Return the (X, Y) coordinate for the center point of the cell that contains the specified text.  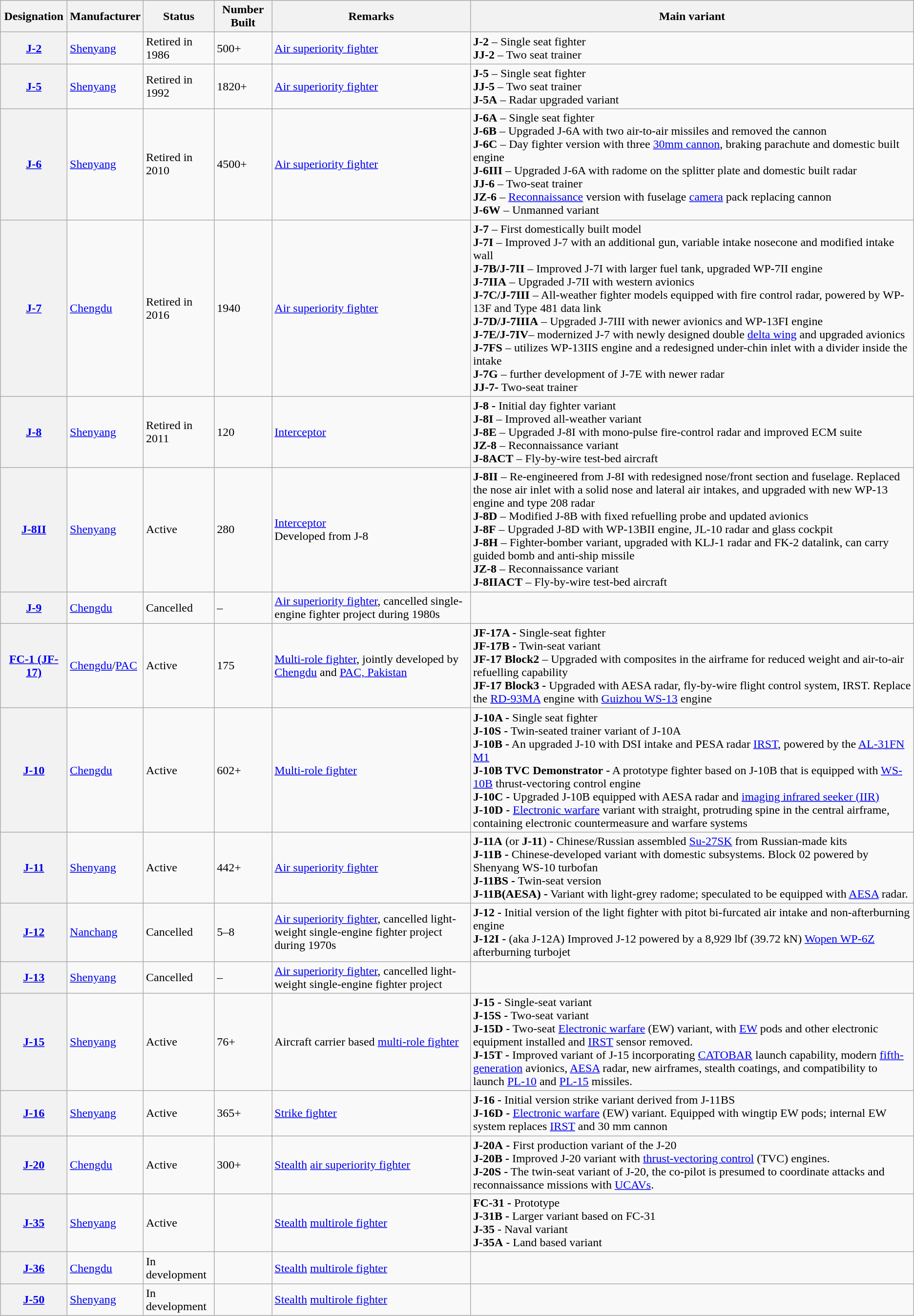
Remarks (371, 17)
Status (179, 17)
Air superiority fighter, cancelled light-weight single-engine fighter project during 1970s (371, 932)
5–8 (243, 932)
Retired in 1992 (179, 86)
Manufacturer (105, 17)
Multi-role fighter (371, 770)
1820+ (243, 86)
Main variant (692, 17)
J-12 (34, 932)
500+ (243, 48)
J-36 (34, 1268)
J-16 (34, 1113)
J-2 – Single seat fighterJJ-2 – Two seat trainer (692, 48)
120 (243, 432)
300+ (243, 1165)
FC-1 (JF-17) (34, 666)
175 (243, 666)
Strike fighter (371, 1113)
J-5 – Single seat fighterJJ-5 – Two seat trainerJ-5A – Radar upgraded variant (692, 86)
Retired in 2016 (179, 308)
76+ (243, 1042)
Number Built (243, 17)
Air superiority fighter, cancelled light-weight single-engine fighter project (371, 977)
J-35 (34, 1223)
Air superiority fighter, cancelled single-engine fighter project during 1980s (371, 607)
365+ (243, 1113)
Interceptor (371, 432)
J-6 (34, 164)
Stealth air superiority fighter (371, 1165)
Retired in 2011 (179, 432)
J-9 (34, 607)
J-8II (34, 530)
J-50 (34, 1299)
Retired in 1986 (179, 48)
J-15 (34, 1042)
602+ (243, 770)
J-13 (34, 977)
Chengdu/PAC (105, 666)
442+ (243, 867)
FC-31 - PrototypeJ-31B - Larger variant based on FC-31J-35 - Naval variantJ-35A - Land based variant (692, 1223)
J-10 (34, 770)
J-11 (34, 867)
1940 (243, 308)
J-7 (34, 308)
Retired in 2010 (179, 164)
Aircraft carrier based multi-role fighter (371, 1042)
Nanchang (105, 932)
J-5 (34, 86)
4500+ (243, 164)
InterceptorDeveloped from J-8 (371, 530)
J-8 (34, 432)
J-2 (34, 48)
J-20 (34, 1165)
Designation (34, 17)
280 (243, 530)
Multi-role fighter, jointly developed by Chengdu and PAC, Pakistan (371, 666)
